Search for the cell housing the specified text and yield its (X, Y) center coordinate. 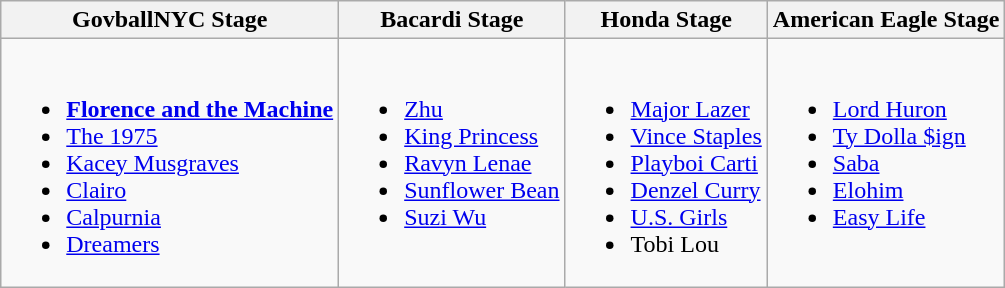
Major LazerVince StaplesPlayboi CartiDenzel CurryU.S. GirlsTobi Lou (666, 163)
Honda Stage (666, 20)
Bacardi Stage (452, 20)
Lord HuronTy Dolla $ignSabaElohimEasy Life (886, 163)
GovballNYC Stage (170, 20)
American Eagle Stage (886, 20)
Florence and the MachineThe 1975Kacey MusgravesClairoCalpurniaDreamers (170, 163)
ZhuKing PrincessRavyn LenaeSunflower BeanSuzi Wu (452, 163)
